From the cell containing the given text, extract its center point as (X, Y) coordinate. 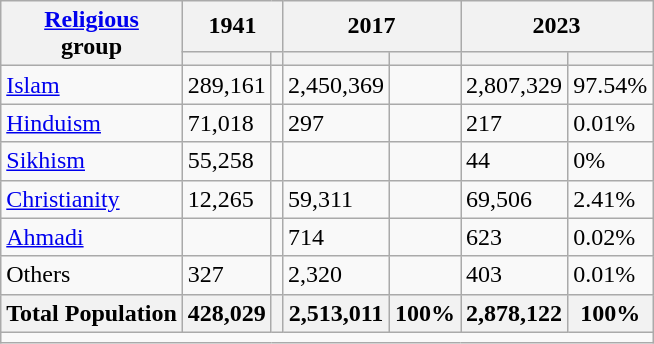
289,161 (226, 85)
2,513,011 (336, 313)
0.02% (610, 237)
69,506 (514, 199)
297 (336, 123)
44 (514, 161)
Hinduism (92, 123)
217 (514, 123)
1941 (232, 26)
Religiousgroup (92, 34)
428,029 (226, 313)
2017 (371, 26)
Ahmadi (92, 237)
55,258 (226, 161)
623 (514, 237)
97.54% (610, 85)
Christianity (92, 199)
327 (226, 275)
Total Population (92, 313)
2,450,369 (336, 85)
2,878,122 (514, 313)
Islam (92, 85)
714 (336, 237)
Sikhism (92, 161)
2.41% (610, 199)
71,018 (226, 123)
12,265 (226, 199)
0% (610, 161)
Others (92, 275)
2023 (557, 26)
59,311 (336, 199)
2,807,329 (514, 85)
2,320 (336, 275)
403 (514, 275)
